Determine the (x, y) coordinate at the center of the cell enclosing the given text.  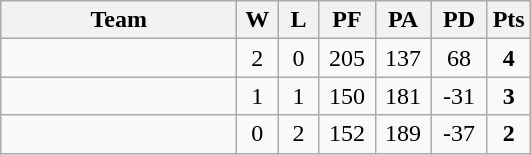
150 (347, 96)
PD (459, 20)
Team (119, 20)
PF (347, 20)
68 (459, 58)
4 (508, 58)
-37 (459, 134)
PA (403, 20)
152 (347, 134)
189 (403, 134)
W (258, 20)
137 (403, 58)
Pts (508, 20)
L (298, 20)
181 (403, 96)
3 (508, 96)
-31 (459, 96)
205 (347, 58)
